For the text-containing cell, return its midpoint in [x, y] coordinate format. 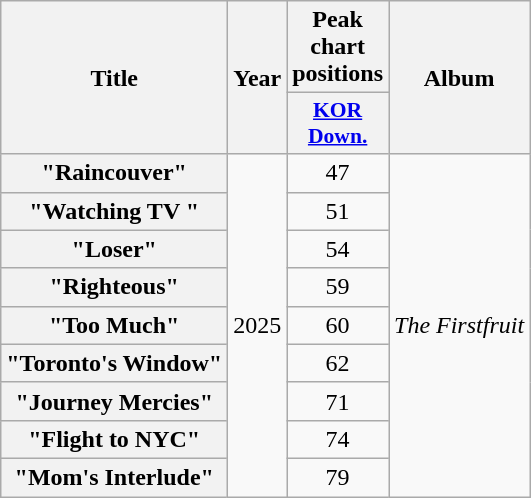
Title [114, 78]
62 [338, 363]
74 [338, 439]
"Watching TV " [114, 211]
"Righteous" [114, 287]
"Loser" [114, 249]
KORDown. [338, 124]
71 [338, 401]
"Too Much" [114, 325]
2025 [258, 326]
"Toronto's Window" [114, 363]
Album [458, 78]
54 [338, 249]
Year [258, 78]
"Journey Mercies" [114, 401]
51 [338, 211]
Peak chart positions [338, 47]
47 [338, 173]
"Flight to NYC" [114, 439]
59 [338, 287]
"Raincouver" [114, 173]
79 [338, 477]
"Mom's Interlude" [114, 477]
60 [338, 325]
The Firstfruit [458, 326]
